Output the (X, Y) coordinate of the center of the cell containing the given text.  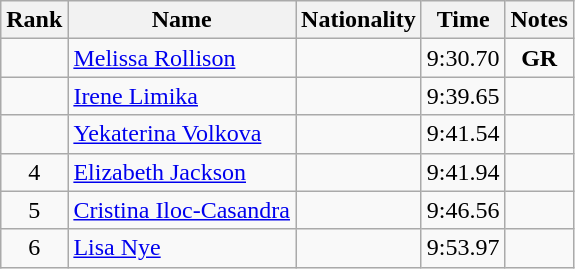
6 (34, 248)
Lisa Nye (182, 248)
Nationality (359, 20)
Yekaterina Volkova (182, 134)
9:53.97 (463, 248)
Irene Limika (182, 96)
9:39.65 (463, 96)
Cristina Iloc-Casandra (182, 210)
9:41.54 (463, 134)
9:41.94 (463, 172)
9:30.70 (463, 58)
4 (34, 172)
Notes (539, 20)
GR (539, 58)
Elizabeth Jackson (182, 172)
Melissa Rollison (182, 58)
Time (463, 20)
Name (182, 20)
5 (34, 210)
9:46.56 (463, 210)
Rank (34, 20)
